Output the [X, Y] coordinate of the center of the cell containing the given text.  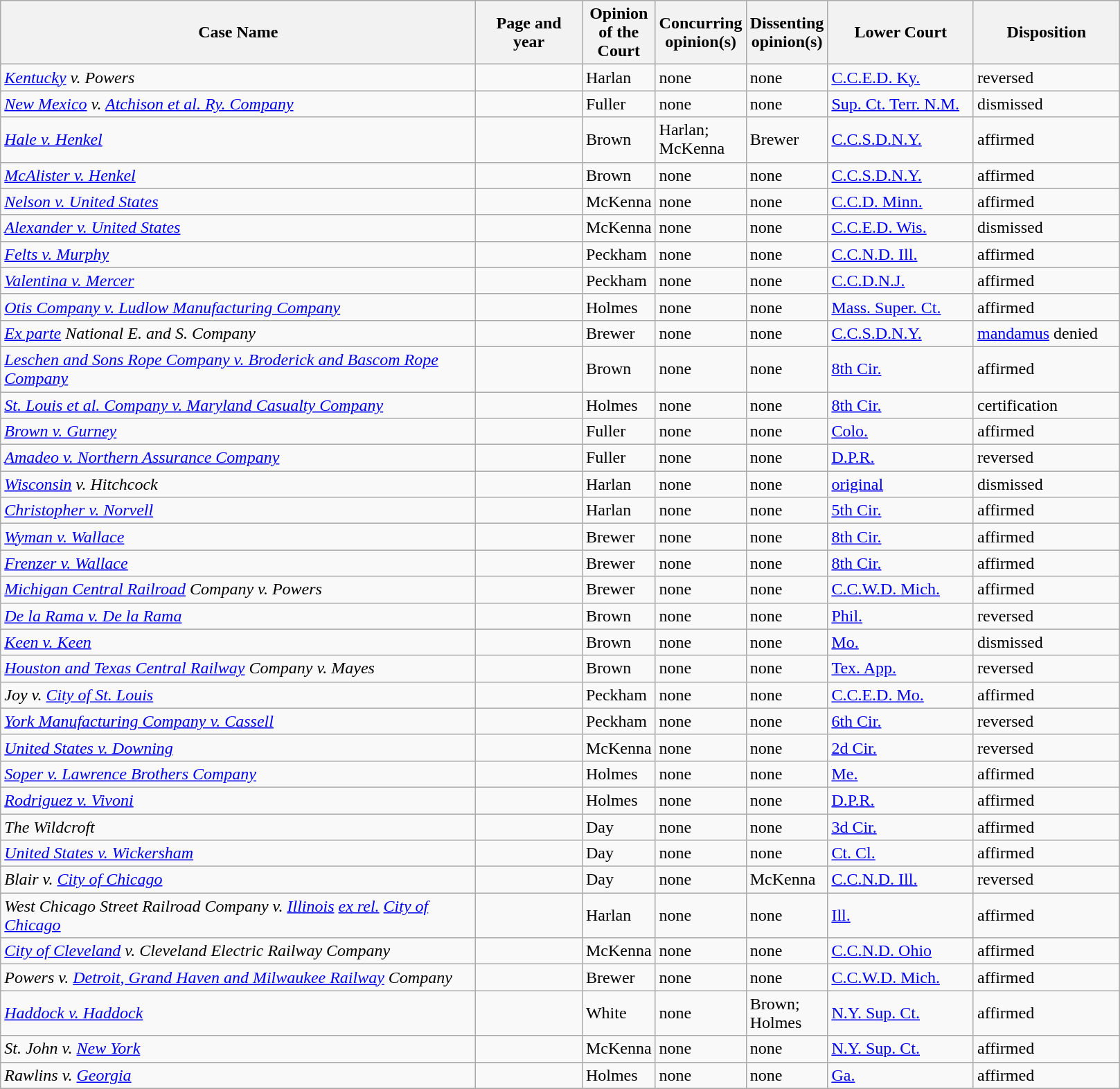
Rodriguez v. Vivoni [238, 800]
McAlister v. Henkel [238, 175]
Case Name [238, 33]
Me. [900, 774]
Keen v. Keen [238, 642]
Otis Company v. Ludlow Manufacturing Company [238, 307]
Brown v. Gurney [238, 432]
York Manufacturing Company v. Cassell [238, 721]
Frenzer v. Wallace [238, 563]
Powers v. Detroit, Grand Haven and Milwaukee Railway Company [238, 977]
Houston and Texas Central Railway Company v. Mayes [238, 669]
Brown; Holmes [787, 1013]
Felts v. Murphy [238, 254]
Mass. Super. Ct. [900, 307]
Amadeo v. Northern Assurance Company [238, 458]
Kentucky v. Powers [238, 78]
Rawlins v. Georgia [238, 1075]
Alexander v. United States [238, 228]
Wyman v. Wallace [238, 537]
C.C.D.N.J. [900, 281]
City of Cleveland v. Cleveland Electric Railway Company [238, 951]
Opinion of the Court [619, 33]
Michigan Central Railroad Company v. Powers [238, 590]
Soper v. Lawrence Brothers Company [238, 774]
Ct. Cl. [900, 853]
Concurring opinion(s) [701, 33]
De la Rama v. De la Rama [238, 616]
2d Cir. [900, 747]
Valentina v. Mercer [238, 281]
St. Louis et al. Company v. Maryland Casualty Company [238, 405]
C.C.D. Minn. [900, 202]
Christopher v. Norvell [238, 511]
Ga. [900, 1075]
Hale v. Henkel [238, 140]
Leschen and Sons Rope Company v. Broderick and Bascom Rope Company [238, 369]
Harlan; McKenna [701, 140]
certification [1046, 405]
Colo. [900, 432]
West Chicago Street Railroad Company v. Illinois ex rel. City of Chicago [238, 916]
Sup. Ct. Terr. N.M. [900, 104]
C.C.E.D. Ky. [900, 78]
C.C.E.D. Wis. [900, 228]
Ex parte National E. and S. Company [238, 333]
5th Cir. [900, 511]
United States v. Downing [238, 747]
Disposition [1046, 33]
Joy v. City of St. Louis [238, 695]
White [619, 1013]
Page and year [529, 33]
Haddock v. Haddock [238, 1013]
Dissenting opinion(s) [787, 33]
Wisconsin v. Hitchcock [238, 484]
6th Cir. [900, 721]
Nelson v. United States [238, 202]
3d Cir. [900, 826]
Phil. [900, 616]
Blair v. City of Chicago [238, 880]
New Mexico v. Atchison et al. Ry. Company [238, 104]
Tex. App. [900, 669]
mandamus denied [1046, 333]
Ill. [900, 916]
The Wildcroft [238, 826]
original [900, 484]
C.C.N.D. Ohio [900, 951]
United States v. Wickersham [238, 853]
St. John v. New York [238, 1049]
Mo. [900, 642]
C.C.E.D. Mo. [900, 695]
Lower Court [900, 33]
